Determine the (X, Y) coordinate at the center of the cell enclosing the given text.  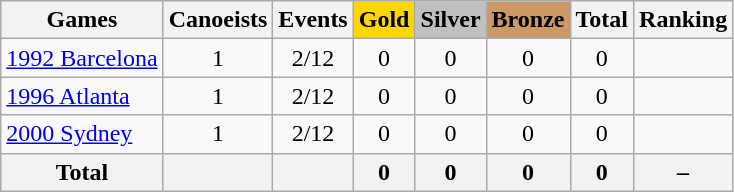
Silver (450, 20)
2000 Sydney (82, 134)
Games (82, 20)
Events (313, 20)
1992 Barcelona (82, 58)
Canoeists (218, 20)
Ranking (684, 20)
– (684, 172)
1996 Atlanta (82, 96)
Gold (384, 20)
Bronze (528, 20)
